Determine the (x, y) coordinate at the center of the cell enclosing the given text.  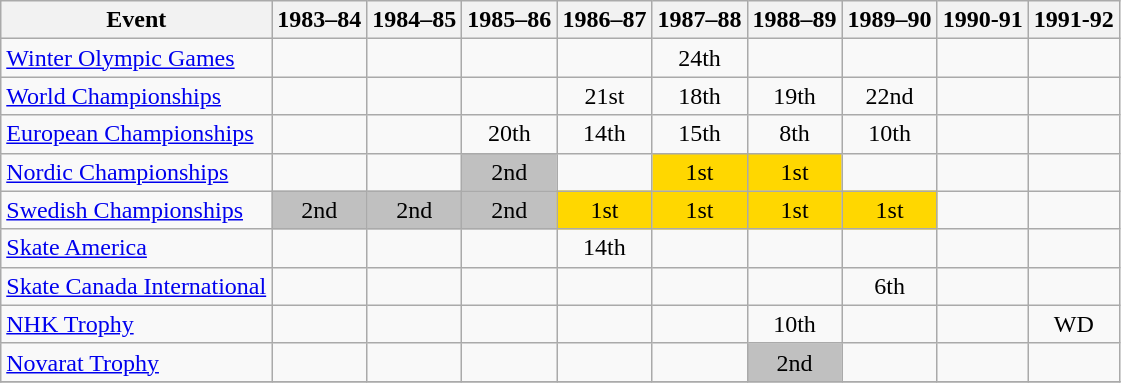
22nd (890, 96)
Nordic Championships (136, 172)
18th (700, 96)
Skate America (136, 248)
1989–90 (890, 20)
1987–88 (700, 20)
Novarat Trophy (136, 362)
6th (890, 286)
World Championships (136, 96)
1983–84 (320, 20)
Swedish Championships (136, 210)
19th (794, 96)
15th (700, 134)
Skate Canada International (136, 286)
1984–85 (414, 20)
8th (794, 134)
NHK Trophy (136, 324)
European Championships (136, 134)
Winter Olympic Games (136, 58)
20th (510, 134)
1986–87 (604, 20)
24th (700, 58)
Event (136, 20)
1991-92 (1074, 20)
WD (1074, 324)
1990-91 (982, 20)
1988–89 (794, 20)
1985–86 (510, 20)
21st (604, 96)
